Provide the [x, y] coordinate of the cell's center where the given text is located.  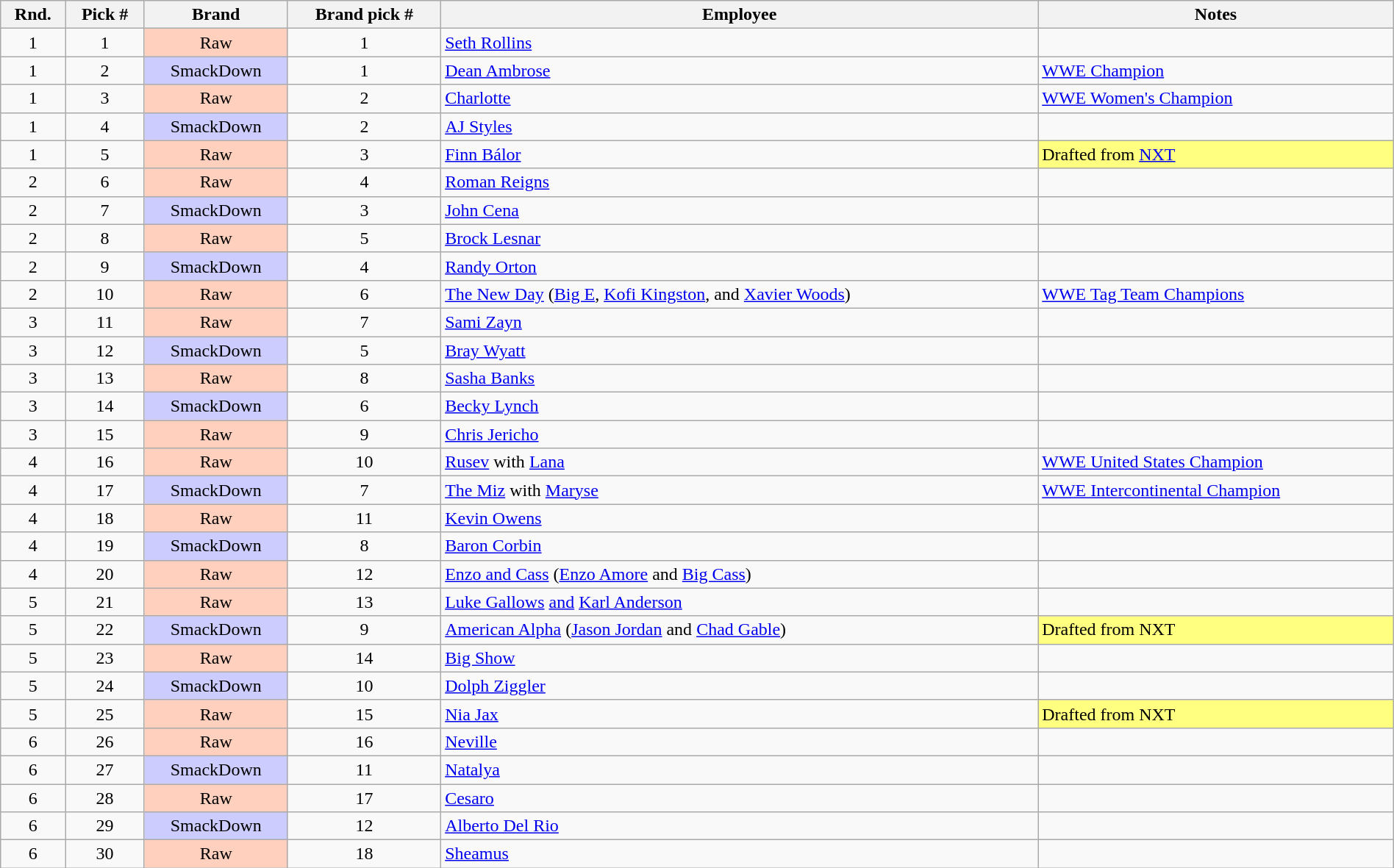
24 [104, 686]
Sasha Banks [740, 379]
19 [104, 546]
John Cena [740, 210]
American Alpha (Jason Jordan and Chad Gable) [740, 630]
Luke Gallows and Karl Anderson [740, 602]
Alberto Del Rio [740, 826]
Cesaro [740, 797]
30 [104, 854]
Pick # [104, 15]
Bray Wyatt [740, 351]
27 [104, 770]
Brand pick # [364, 15]
Baron Corbin [740, 546]
Enzo and Cass (Enzo Amore and Big Cass) [740, 574]
Seth Rollins [740, 43]
Natalya [740, 770]
29 [104, 826]
Notes [1216, 15]
WWE United States Champion [1216, 462]
28 [104, 797]
Brock Lesnar [740, 238]
21 [104, 602]
Big Show [740, 658]
23 [104, 658]
Kevin Owens [740, 518]
Dean Ambrose [740, 71]
Neville [740, 742]
WWE Women's Champion [1216, 98]
Chris Jericho [740, 434]
WWE Tag Team Champions [1216, 294]
Becky Lynch [740, 406]
The New Day (Big E, Kofi Kingston, and Xavier Woods) [740, 294]
WWE Intercontinental Champion [1216, 490]
20 [104, 574]
Roman Reigns [740, 182]
Sami Zayn [740, 322]
25 [104, 714]
22 [104, 630]
26 [104, 742]
Rnd. [33, 15]
Sheamus [740, 854]
Nia Jax [740, 714]
Rusev with Lana [740, 462]
Finn Bálor [740, 154]
Brand [216, 15]
WWE Champion [1216, 71]
Employee [740, 15]
Charlotte [740, 98]
AJ Styles [740, 126]
Dolph Ziggler [740, 686]
The Miz with Maryse [740, 490]
Randy Orton [740, 266]
